For the text-containing cell, return its midpoint in [X, Y] coordinate format. 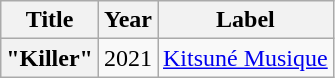
Label [246, 20]
Year [128, 20]
Kitsuné Musique [246, 58]
Title [50, 20]
"Killer" [50, 58]
2021 [128, 58]
